Find where the given text appears and provide that cell's center as [x, y] coordinate. 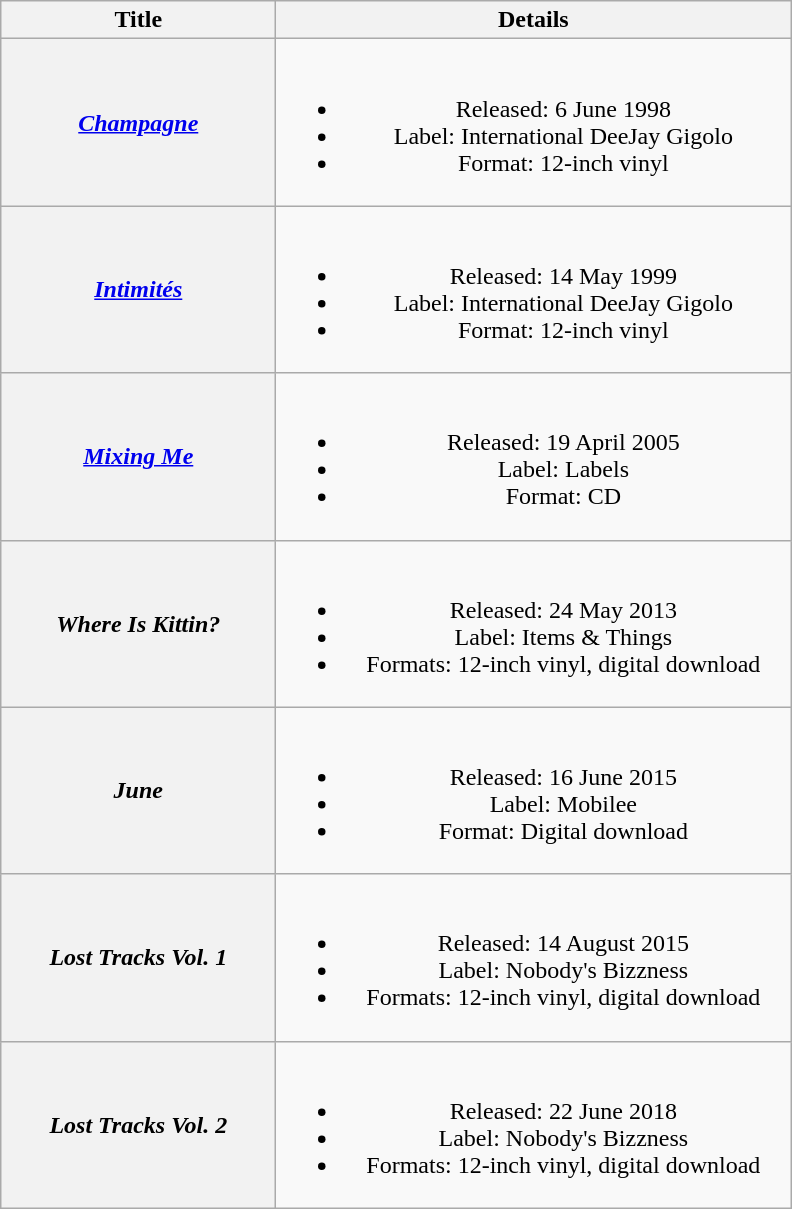
Title [138, 20]
Released: 19 April 2005Label: LabelsFormat: CD [534, 456]
Released: 14 August 2015Label: Nobody's BizznessFormats: 12-inch vinyl, digital download [534, 958]
Lost Tracks Vol. 2 [138, 1124]
Released: 16 June 2015Label: MobileeFormat: Digital download [534, 790]
Where Is Kittin? [138, 624]
Lost Tracks Vol. 1 [138, 958]
Mixing Me [138, 456]
Released: 6 June 1998Label: International DeeJay GigoloFormat: 12-inch vinyl [534, 122]
Released: 22 June 2018Label: Nobody's BizznessFormats: 12-inch vinyl, digital download [534, 1124]
Released: 24 May 2013Label: Items & ThingsFormats: 12-inch vinyl, digital download [534, 624]
Details [534, 20]
Intimités [138, 290]
Champagne [138, 122]
June [138, 790]
Released: 14 May 1999Label: International DeeJay GigoloFormat: 12-inch vinyl [534, 290]
